Locate the cell with the specified text and output its [x, y] center coordinate. 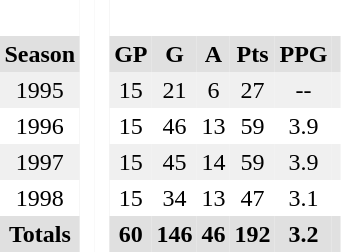
27 [252, 90]
A [214, 54]
1998 [40, 198]
3.1 [304, 198]
34 [174, 198]
1997 [40, 162]
GP [131, 54]
Pts [252, 54]
-- [304, 90]
21 [174, 90]
G [174, 54]
PPG [304, 54]
6 [214, 90]
14 [214, 162]
192 [252, 234]
1996 [40, 126]
3.2 [304, 234]
Season [40, 54]
60 [131, 234]
1995 [40, 90]
47 [252, 198]
Totals [40, 234]
45 [174, 162]
146 [174, 234]
